Return (x, y) of the center of cell containing provided text 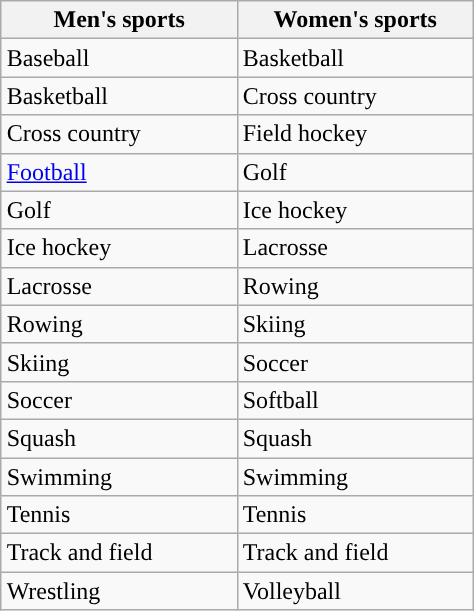
Baseball (119, 58)
Softball (355, 400)
Field hockey (355, 134)
Men's sports (119, 20)
Football (119, 172)
Volleyball (355, 591)
Wrestling (119, 591)
Women's sports (355, 20)
